Determine the [X, Y] coordinate at the center of the cell enclosing the given text.  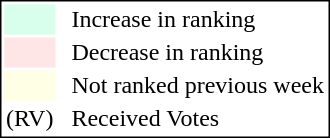
Increase in ranking [198, 19]
Decrease in ranking [198, 53]
Received Votes [198, 119]
(RV) [29, 119]
Not ranked previous week [198, 85]
